Find where the given text appears and provide that cell's center as [X, Y] coordinate. 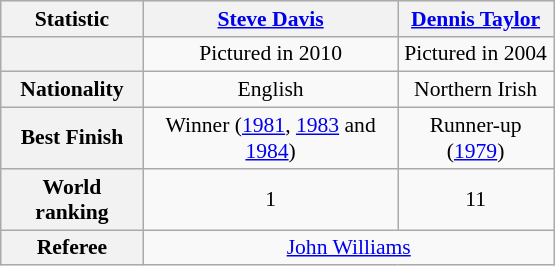
World ranking [72, 198]
Pictured in 2010 [271, 54]
1 [271, 198]
Northern Irish [476, 90]
Dennis Taylor [476, 18]
Best Finish [72, 138]
Pictured in 2004 [476, 54]
Steve Davis [271, 18]
Nationality [72, 90]
English [271, 90]
11 [476, 198]
Winner (1981, 1983 and 1984) [271, 138]
Referee [72, 248]
Runner-up (1979) [476, 138]
John Williams [349, 248]
Statistic [72, 18]
